Scan for the cell matching the given text and deliver its [X, Y] coordinate at center. 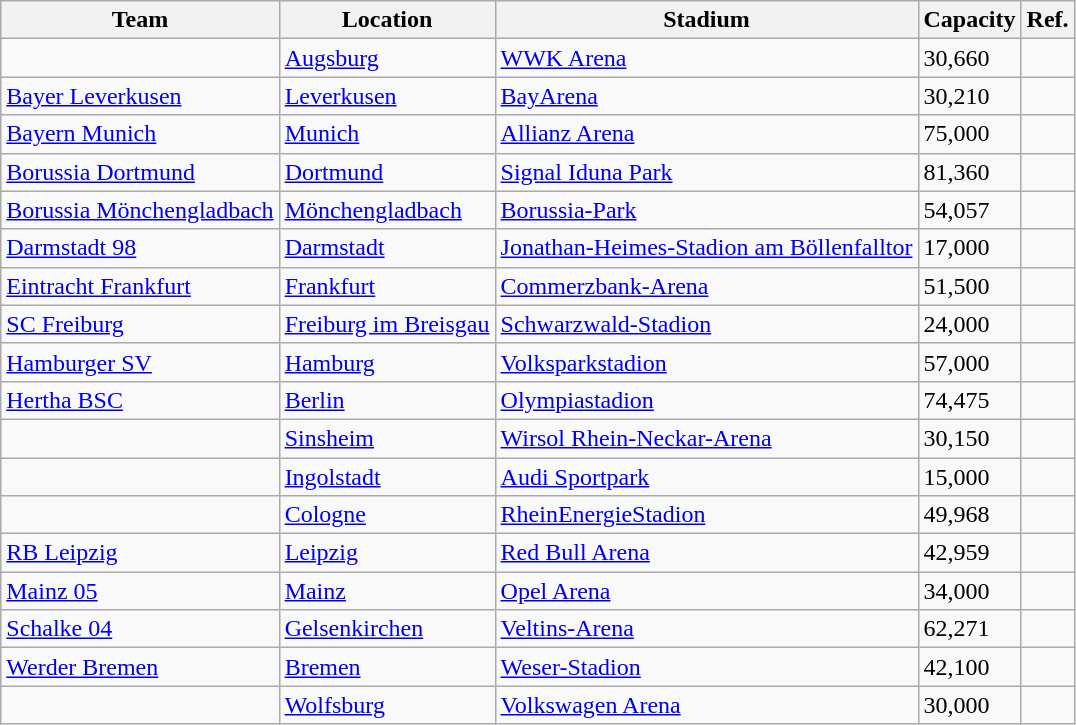
Borussia Dortmund [140, 172]
Allianz Arena [706, 134]
Commerzbank-Arena [706, 286]
WWK Arena [706, 58]
Wolfsburg [387, 705]
74,475 [970, 400]
Hertha BSC [140, 400]
Eintracht Frankfurt [140, 286]
62,271 [970, 629]
Audi Sportpark [706, 477]
Volkswagen Arena [706, 705]
Team [140, 20]
34,000 [970, 591]
Sinsheim [387, 438]
30,660 [970, 58]
Werder Bremen [140, 667]
Signal Iduna Park [706, 172]
Schalke 04 [140, 629]
Hamburg [387, 362]
Mönchengladbach [387, 210]
Borussia-Park [706, 210]
Leipzig [387, 553]
15,000 [970, 477]
Mainz 05 [140, 591]
30,210 [970, 96]
Capacity [970, 20]
Location [387, 20]
17,000 [970, 248]
42,100 [970, 667]
Frankfurt [387, 286]
Ref. [1048, 20]
Weser-Stadion [706, 667]
Schwarzwald-Stadion [706, 324]
Wirsol Rhein-Neckar-Arena [706, 438]
Hamburger SV [140, 362]
Freiburg im Breisgau [387, 324]
24,000 [970, 324]
Ingolstadt [387, 477]
75,000 [970, 134]
Leverkusen [387, 96]
57,000 [970, 362]
Opel Arena [706, 591]
54,057 [970, 210]
81,360 [970, 172]
Berlin [387, 400]
Volksparkstadion [706, 362]
Olympiastadion [706, 400]
Cologne [387, 515]
49,968 [970, 515]
Augsburg [387, 58]
Bayer Leverkusen [140, 96]
RB Leipzig [140, 553]
Munich [387, 134]
BayArena [706, 96]
30,150 [970, 438]
Borussia Mönchengladbach [140, 210]
RheinEnergieStadion [706, 515]
SC Freiburg [140, 324]
42,959 [970, 553]
Mainz [387, 591]
Jonathan-Heimes-Stadion am Böllenfalltor [706, 248]
Bayern Munich [140, 134]
51,500 [970, 286]
Dortmund [387, 172]
30,000 [970, 705]
Darmstadt 98 [140, 248]
Red Bull Arena [706, 553]
Bremen [387, 667]
Darmstadt [387, 248]
Gelsenkirchen [387, 629]
Veltins-Arena [706, 629]
Stadium [706, 20]
